Provide the (X, Y) coordinate of the cell's center where the given text is located.  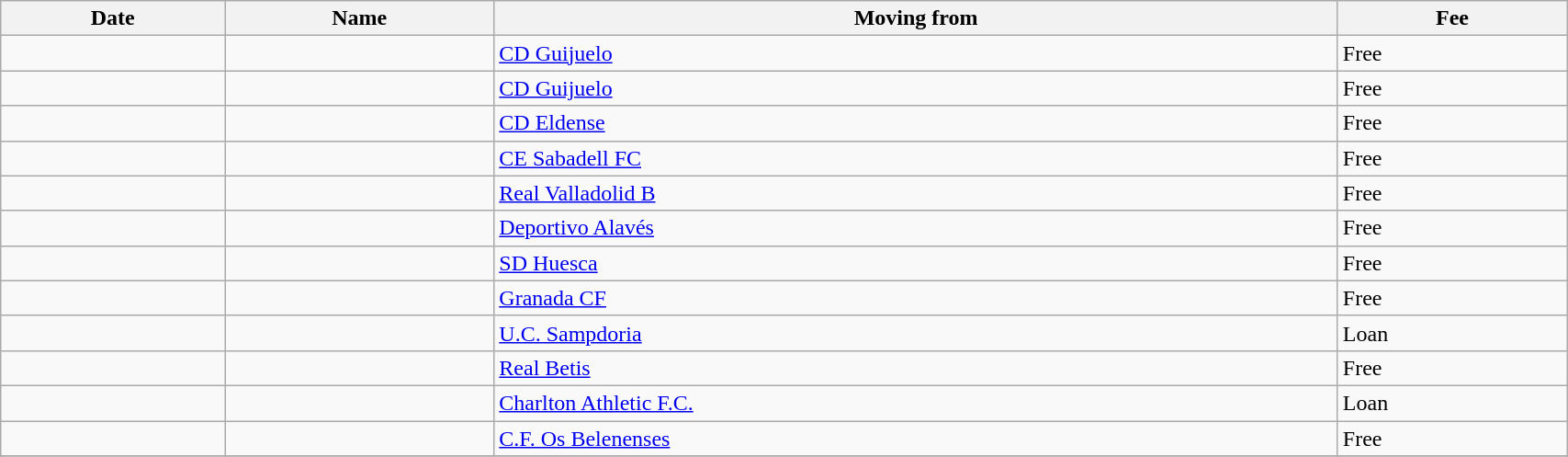
U.C. Sampdoria (917, 333)
Charlton Athletic F.C. (917, 403)
CD Eldense (917, 123)
Deportivo Alavés (917, 228)
Moving from (917, 18)
Name (358, 18)
CE Sabadell FC (917, 158)
Real Valladolid B (917, 193)
Date (113, 18)
Real Betis (917, 368)
Granada CF (917, 298)
Fee (1451, 18)
SD Huesca (917, 263)
C.F. Os Belenenses (917, 439)
